Extract the [X, Y] coordinate from the center of the cell holding the provided text.  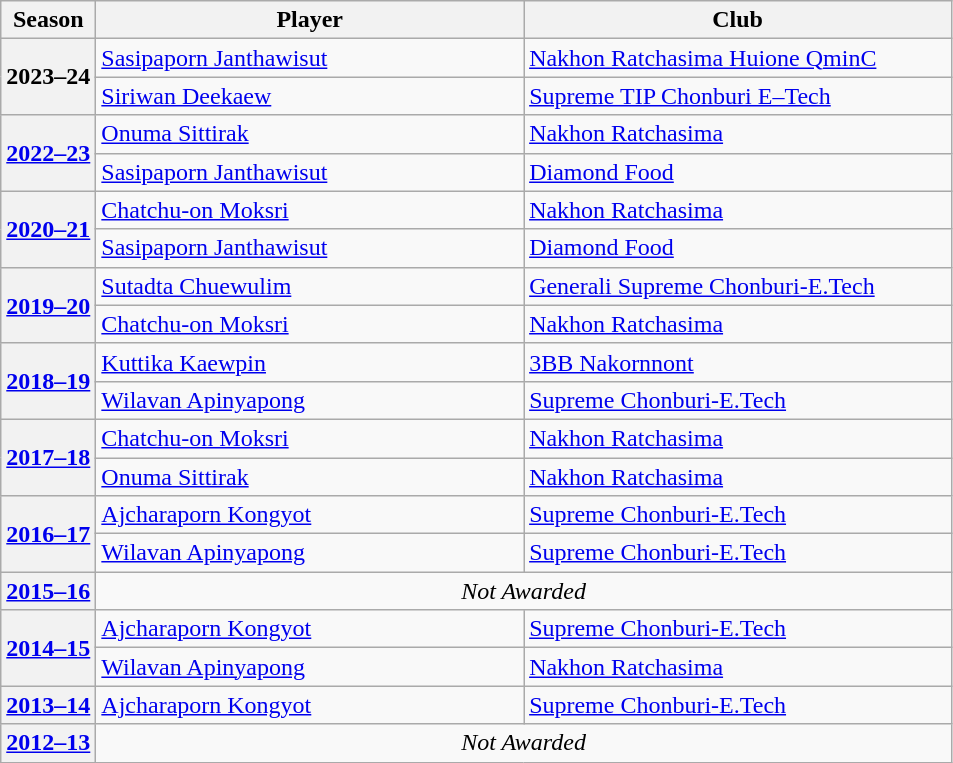
Supreme TIP Chonburi E–Tech [738, 96]
2017–18 [48, 457]
Siriwan Deekaew [310, 96]
Club [738, 20]
Generali Supreme Chonburi-E.Tech [738, 286]
2022–23 [48, 153]
3BB Nakornnont [738, 362]
2020–21 [48, 229]
Sutadta Chuewulim [310, 286]
Season [48, 20]
2019–20 [48, 305]
2013–14 [48, 705]
2015–16 [48, 591]
2016–17 [48, 534]
2018–19 [48, 381]
2023–24 [48, 77]
Kuttika Kaewpin [310, 362]
Nakhon Ratchasima Huione QminC [738, 58]
2012–13 [48, 743]
Player [310, 20]
2014–15 [48, 648]
